Determine the [X, Y] coordinate at the center of the cell enclosing the given text.  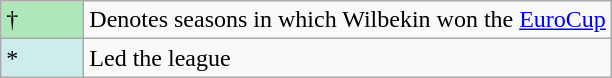
Denotes seasons in which Wilbekin won the EuroCup [348, 20]
* [42, 58]
Led the league [348, 58]
† [42, 20]
